Identify which cell holds the provided text, then report its (X, Y) central coordinate. 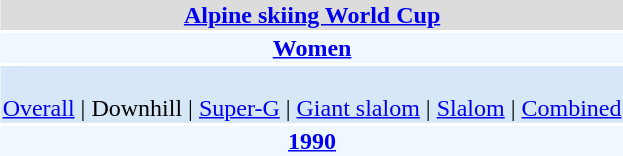
1990 (312, 141)
Women (312, 48)
Overall | Downhill | Super-G | Giant slalom | Slalom | Combined (312, 94)
Alpine skiing World Cup (312, 15)
